Capture the cell that displays the provided text and extract its [x, y] central coordinate. 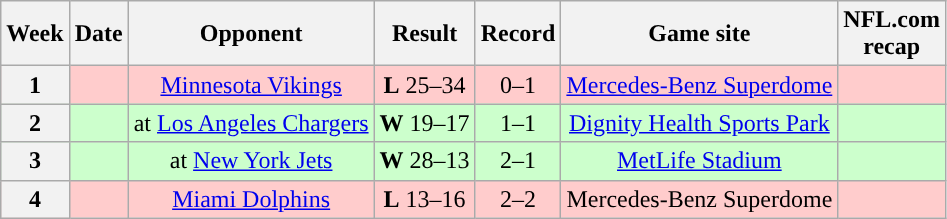
L 25–34 [424, 85]
Game site [700, 34]
Record [518, 34]
0–1 [518, 85]
MetLife Stadium [700, 161]
2–2 [518, 199]
NFL.comrecap [892, 34]
Result [424, 34]
W 28–13 [424, 161]
2 [35, 123]
Dignity Health Sports Park [700, 123]
Opponent [251, 34]
1–1 [518, 123]
1 [35, 85]
4 [35, 199]
3 [35, 161]
at Los Angeles Chargers [251, 123]
Week [35, 34]
Miami Dolphins [251, 199]
Date [98, 34]
Minnesota Vikings [251, 85]
at New York Jets [251, 161]
W 19–17 [424, 123]
L 13–16 [424, 199]
2–1 [518, 161]
